For the text-containing cell, return its midpoint in [x, y] coordinate format. 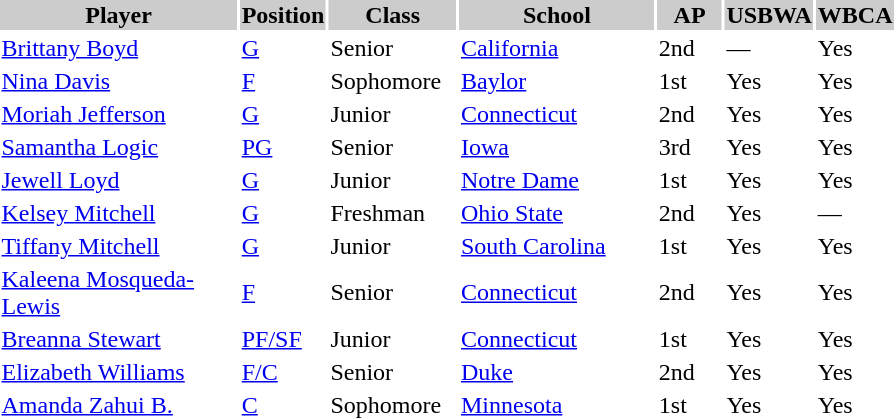
Iowa [558, 147]
WBCA [855, 15]
Elizabeth Williams [118, 372]
F/C [283, 372]
Breanna Stewart [118, 339]
Position [283, 15]
Nina Davis [118, 81]
Brittany Boyd [118, 48]
Samantha Logic [118, 147]
Kelsey Mitchell [118, 213]
Jewell Loyd [118, 180]
Moriah Jefferson [118, 114]
Baylor [558, 81]
Sophomore [393, 81]
Kaleena Mosqueda-Lewis [118, 292]
USBWA [769, 15]
California [558, 48]
Notre Dame [558, 180]
South Carolina [558, 246]
School [558, 15]
Class [393, 15]
PF/SF [283, 339]
Ohio State [558, 213]
Tiffany Mitchell [118, 246]
Freshman [393, 213]
Player [118, 15]
AP [690, 15]
Duke [558, 372]
PG [283, 147]
3rd [690, 147]
